Return the (X, Y) coordinate for the center point of the cell that contains the specified text.  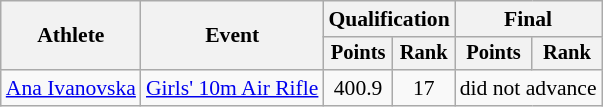
Ana Ivanovska (71, 88)
Final (528, 19)
Qualification (388, 19)
400.9 (358, 88)
Athlete (71, 36)
did not advance (528, 88)
Girls' 10m Air Rifle (232, 88)
Event (232, 36)
17 (424, 88)
